Extract the (x, y) coordinate from the center of the cell holding the provided text.  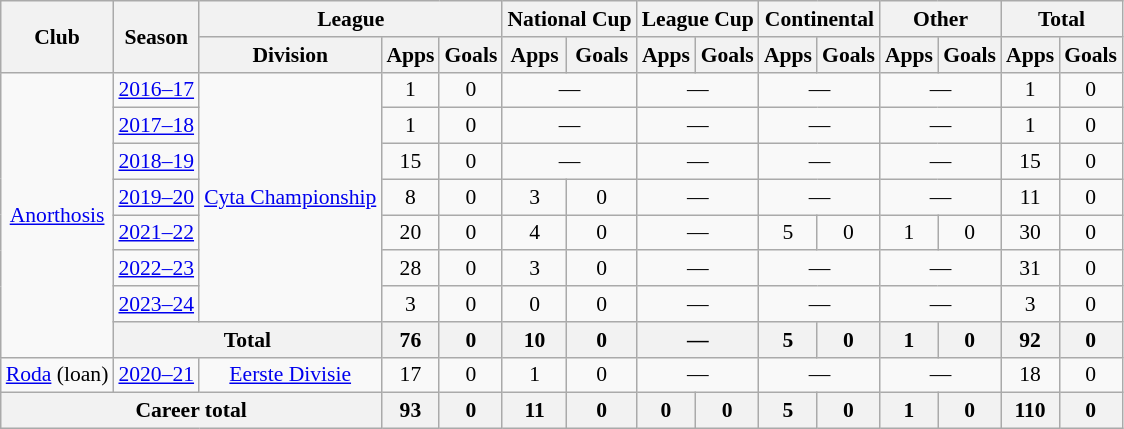
10 (534, 340)
92 (1030, 340)
Division (290, 55)
Anorthosis (58, 214)
Club (58, 36)
Career total (192, 411)
Continental (820, 19)
28 (410, 269)
8 (410, 197)
93 (410, 411)
Cyta Championship (290, 196)
2016–17 (156, 90)
League (350, 19)
Season (156, 36)
2020–21 (156, 375)
Other (940, 19)
17 (410, 375)
Roda (loan) (58, 375)
18 (1030, 375)
76 (410, 340)
Eerste Divisie (290, 375)
2017–18 (156, 126)
2021–22 (156, 233)
4 (534, 233)
31 (1030, 269)
National Cup (569, 19)
2018–19 (156, 162)
2023–24 (156, 304)
20 (410, 233)
30 (1030, 233)
110 (1030, 411)
League Cup (698, 19)
2019–20 (156, 197)
2022–23 (156, 269)
